Return the [x, y] coordinate for the center point of the cell that contains the specified text.  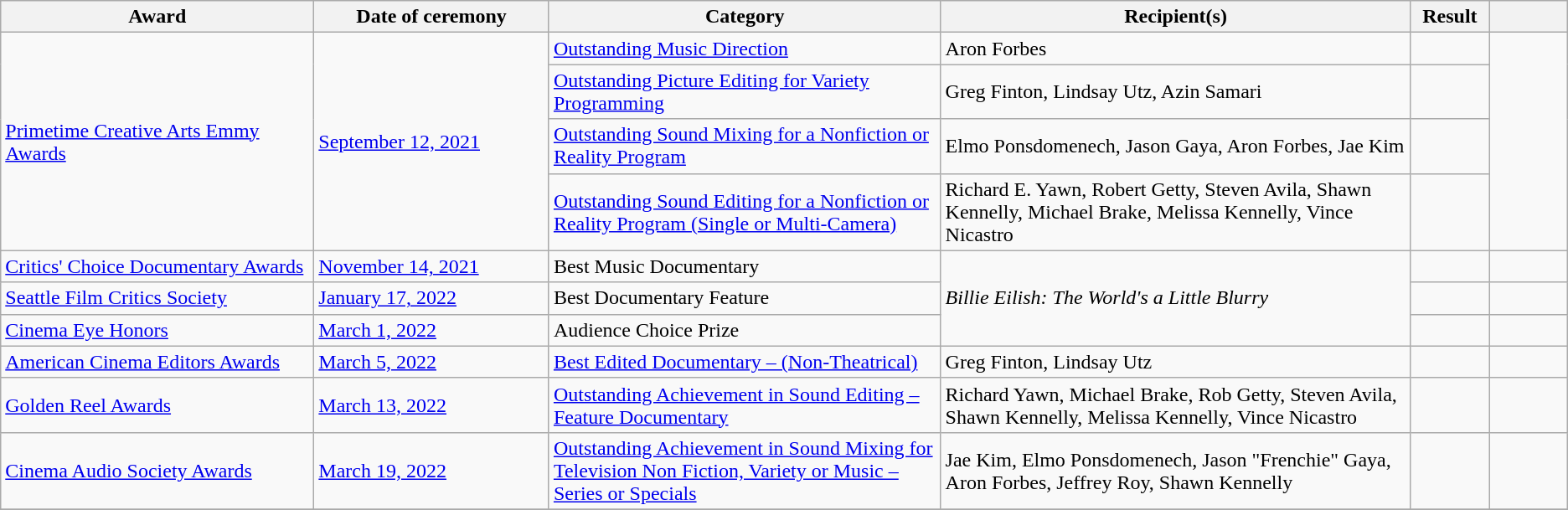
November 14, 2021 [432, 266]
March 19, 2022 [432, 471]
Award [157, 17]
March 13, 2022 [432, 405]
Primetime Creative Arts Emmy Awards [157, 142]
Richard E. Yawn, Robert Getty, Steven Avila, Shawn Kennelly, Michael Brake, Melissa Kennelly, Vince Nicastro [1176, 212]
March 1, 2022 [432, 330]
Audience Choice Prize [745, 330]
Elmo Ponsdomenech, Jason Gaya, Aron Forbes, Jae Kim [1176, 146]
Golden Reel Awards [157, 405]
Outstanding Achievement in Sound Mixing for Television Non Fiction, Variety or Music – Series or Specials [745, 471]
American Cinema Editors Awards [157, 362]
Outstanding Music Direction [745, 49]
Billie Eilish: The World's a Little Blurry [1176, 298]
January 17, 2022 [432, 298]
Outstanding Picture Editing for Variety Programming [745, 92]
Date of ceremony [432, 17]
Outstanding Achievement in Sound Editing – Feature Documentary [745, 405]
Best Edited Documentary – (Non-Theatrical) [745, 362]
Aron Forbes [1176, 49]
Outstanding Sound Mixing for a Nonfiction or Reality Program [745, 146]
Best Documentary Feature [745, 298]
Best Music Documentary [745, 266]
Category [745, 17]
Richard Yawn, Michael Brake, Rob Getty, Steven Avila, Shawn Kennelly, Melissa Kennelly, Vince Nicastro [1176, 405]
Result [1450, 17]
Seattle Film Critics Society [157, 298]
Recipient(s) [1176, 17]
Outstanding Sound Editing for a Nonfiction or Reality Program (Single or Multi-Camera) [745, 212]
Cinema Audio Society Awards [157, 471]
Cinema Eye Honors [157, 330]
Jae Kim, Elmo Ponsdomenech, Jason "Frenchie" Gaya, Aron Forbes, Jeffrey Roy, Shawn Kennelly [1176, 471]
Critics' Choice Documentary Awards [157, 266]
Greg Finton, Lindsay Utz [1176, 362]
September 12, 2021 [432, 142]
Greg Finton, Lindsay Utz, Azin Samari [1176, 92]
March 5, 2022 [432, 362]
